Provide the (x, y) coordinate of the cell's center where the given text is located.  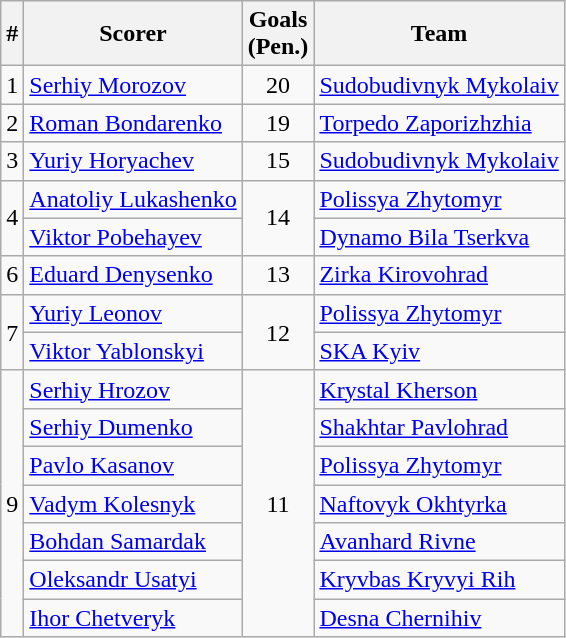
Zirka Kirovohrad (439, 275)
Kryvbas Kryvyi Rih (439, 580)
Viktor Pobehayev (133, 237)
# (12, 34)
11 (278, 503)
Scorer (133, 34)
Viktor Yablonskyi (133, 351)
9 (12, 503)
Roman Bondarenko (133, 123)
Serhiy Dumenko (133, 427)
Yuriy Leonov (133, 313)
20 (278, 85)
13 (278, 275)
Torpedo Zaporizhzhia (439, 123)
Dynamo Bila Tserkva (439, 237)
Shakhtar Pavlohrad (439, 427)
Krystal Kherson (439, 389)
Serhiy Morozov (133, 85)
Pavlo Kasanov (133, 465)
Anatoliy Lukashenko (133, 199)
4 (12, 218)
2 (12, 123)
19 (278, 123)
Team (439, 34)
Goals(Pen.) (278, 34)
Ihor Chetveryk (133, 618)
Oleksandr Usatyi (133, 580)
Vadym Kolesnyk (133, 503)
SKA Kyiv (439, 351)
Serhiy Hrozov (133, 389)
Avanhard Rivne (439, 542)
Eduard Denysenko (133, 275)
Bohdan Samardak (133, 542)
12 (278, 332)
3 (12, 161)
6 (12, 275)
Desna Chernihiv (439, 618)
Yuriy Horyachev (133, 161)
15 (278, 161)
1 (12, 85)
7 (12, 332)
14 (278, 218)
Naftovyk Okhtyrka (439, 503)
